Provide the [X, Y] coordinate of the cell's center where the given text is located.  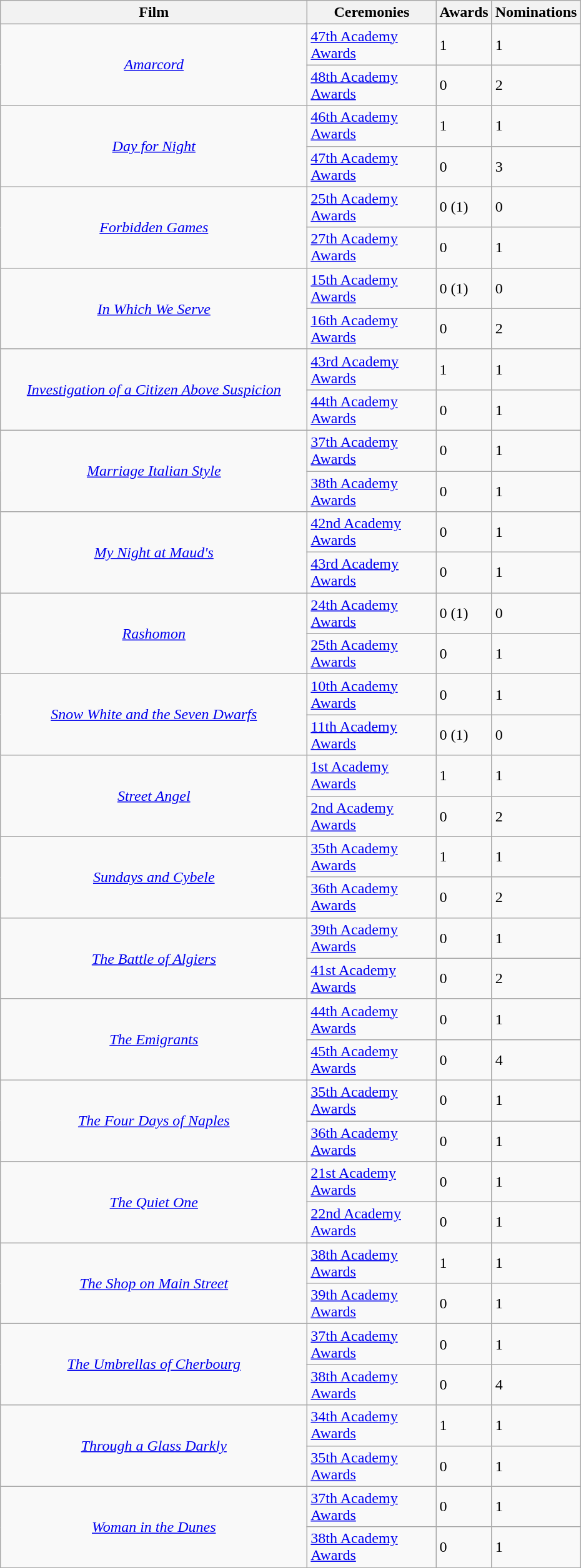
Street Angel [154, 796]
The Shop on Main Street [154, 1283]
21st Academy Awards [372, 1182]
Awards [464, 12]
Ceremonies [372, 12]
Rashomon [154, 634]
46th Academy Awards [372, 126]
24th Academy Awards [372, 613]
Day for Night [154, 146]
15th Academy Awards [372, 288]
The Quiet One [154, 1202]
1st Academy Awards [372, 775]
45th Academy Awards [372, 1060]
10th Academy Awards [372, 694]
27th Academy Awards [372, 247]
The Emigrants [154, 1039]
The Battle of Algiers [154, 958]
11th Academy Awards [372, 735]
3 [536, 166]
Sundays and Cybele [154, 877]
34th Academy Awards [372, 1426]
2nd Academy Awards [372, 816]
Woman in the Dunes [154, 1527]
Marriage Italian Style [154, 471]
Investigation of a Citizen Above Suspicion [154, 390]
Film [154, 12]
48th Academy Awards [372, 85]
16th Academy Awards [372, 328]
Forbidden Games [154, 227]
In Which We Serve [154, 308]
Snow White and the Seven Dwarfs [154, 715]
The Four Days of Naples [154, 1120]
41st Academy Awards [372, 979]
Amarcord [154, 65]
Nominations [536, 12]
My Night at Maud's [154, 552]
22nd Academy Awards [372, 1222]
42nd Academy Awards [372, 532]
Through a Glass Darkly [154, 1446]
The Umbrellas of Cherbourg [154, 1365]
